Locate the cell with the specified text and output its [x, y] center coordinate. 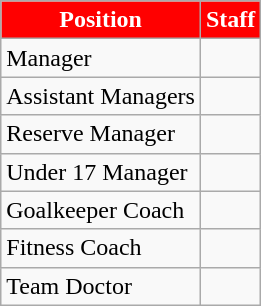
Team Doctor [101, 286]
Reserve Manager [101, 134]
Position [101, 20]
Fitness Coach [101, 248]
Manager [101, 58]
Assistant Managers [101, 96]
Under 17 Manager [101, 172]
Goalkeeper Coach [101, 210]
Staff [230, 20]
